Capture the cell that displays the provided text and extract its (X, Y) central coordinate. 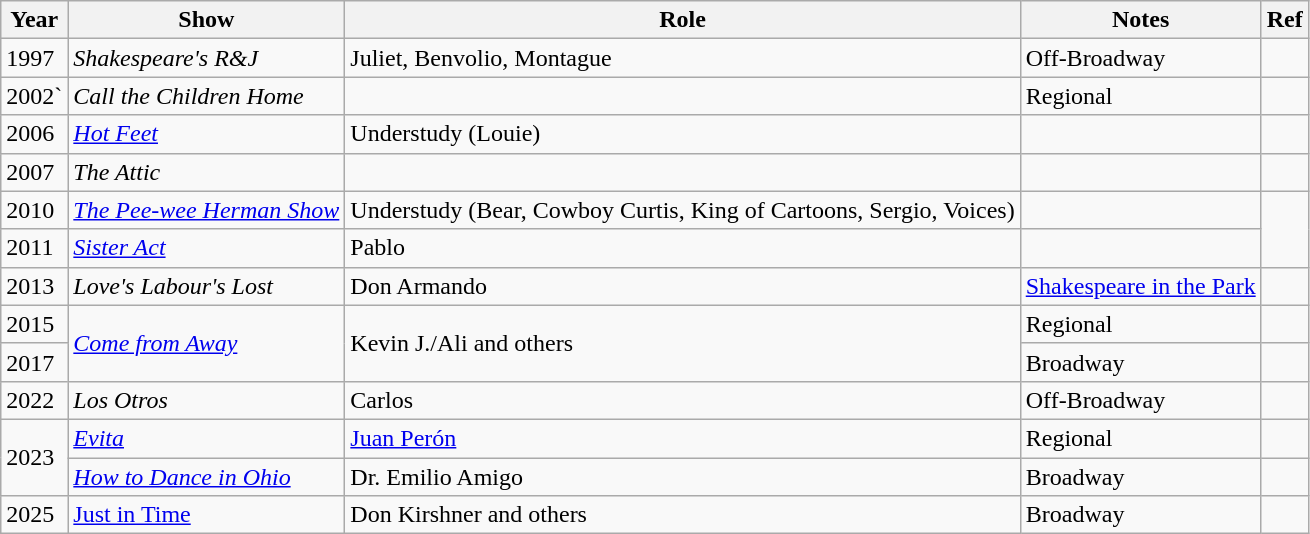
Role (682, 20)
Year (34, 20)
Shakespeare in the Park (1140, 286)
Don Armando (682, 286)
Pablo (682, 248)
Love's Labour's Lost (206, 286)
2013 (34, 286)
Don Kirshner and others (682, 515)
2017 (34, 362)
Sister Act (206, 248)
Los Otros (206, 400)
Show (206, 20)
Juan Perón (682, 438)
The Pee-wee Herman Show (206, 210)
Ref (1284, 20)
Shakespeare's R&J (206, 58)
2006 (34, 134)
Call the Children Home (206, 96)
2002` (34, 96)
1997 (34, 58)
2007 (34, 172)
Juliet, Benvolio, Montague (682, 58)
2023 (34, 457)
2015 (34, 324)
Understudy (Bear, Cowboy Curtis, King of Cartoons, Sergio, Voices) (682, 210)
Notes (1140, 20)
How to Dance in Ohio (206, 477)
Evita (206, 438)
2022 (34, 400)
2011 (34, 248)
2025 (34, 515)
Carlos (682, 400)
Come from Away (206, 343)
Dr. Emilio Amigo (682, 477)
Hot Feet (206, 134)
Understudy (Louie) (682, 134)
Kevin J./Ali and others (682, 343)
2010 (34, 210)
Just in Time (206, 515)
The Attic (206, 172)
